Output the (X, Y) coordinate of the center of the cell containing the given text.  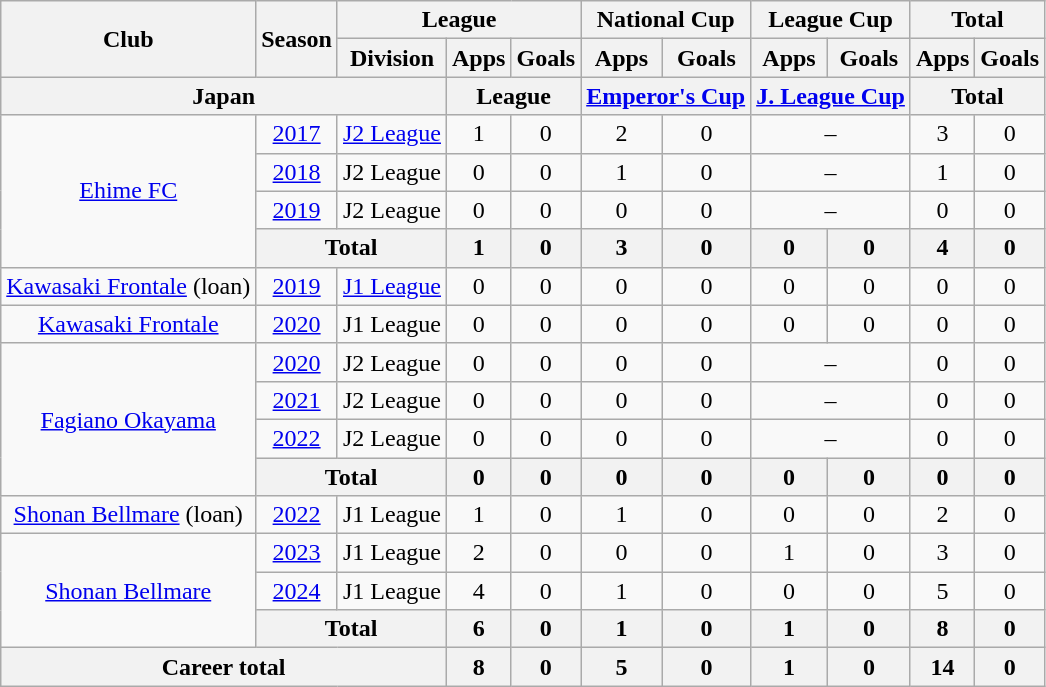
Career total (224, 667)
Fagiano Okayama (128, 419)
Kawasaki Frontale (128, 324)
League Cup (831, 20)
Season (297, 39)
Division (392, 58)
2021 (297, 400)
2023 (297, 553)
2024 (297, 591)
Emperor's Cup (666, 96)
2017 (297, 134)
Shonan Bellmare (128, 591)
Ehime FC (128, 191)
14 (942, 667)
Shonan Bellmare (loan) (128, 515)
Club (128, 39)
6 (479, 629)
Kawasaki Frontale (loan) (128, 286)
Japan (224, 96)
2018 (297, 172)
J. League Cup (831, 96)
National Cup (666, 20)
